Identify which cell holds the provided text, then report its (X, Y) central coordinate. 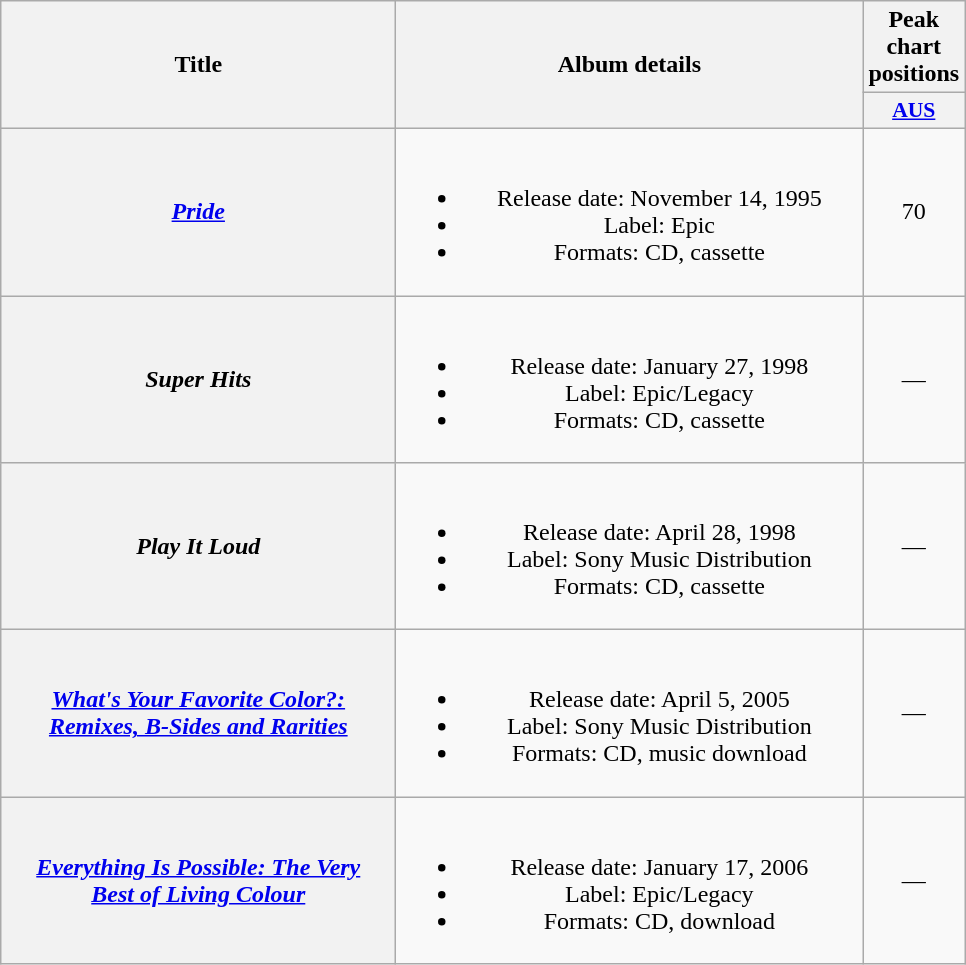
Release date: January 17, 2006Label: Epic/LegacyFormats: CD, download (630, 880)
Release date: April 5, 2005Label: Sony Music DistributionFormats: CD, music download (630, 714)
Pride (198, 212)
Super Hits (198, 380)
Everything Is Possible: The VeryBest of Living Colour (198, 880)
Title (198, 65)
Play It Loud (198, 546)
Peak chart positions (914, 47)
Release date: April 28, 1998Label: Sony Music DistributionFormats: CD, cassette (630, 546)
Release date: November 14, 1995Label: EpicFormats: CD, cassette (630, 212)
What's Your Favorite Color?:Remixes, B-Sides and Rarities (198, 714)
70 (914, 212)
AUS (914, 111)
Album details (630, 65)
Release date: January 27, 1998Label: Epic/LegacyFormats: CD, cassette (630, 380)
